Scan for the cell matching the given text and deliver its (X, Y) coordinate at center. 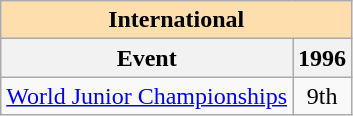
9th (322, 96)
International (176, 20)
1996 (322, 58)
World Junior Championships (147, 96)
Event (147, 58)
